Find where the given text appears and provide that cell's center as (X, Y) coordinate. 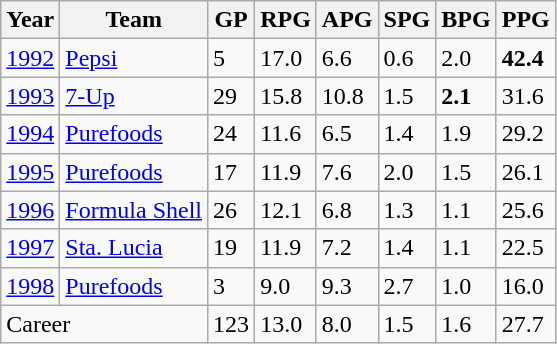
29.2 (526, 134)
11.6 (286, 134)
0.6 (407, 58)
1.9 (466, 134)
2.7 (407, 286)
6.6 (347, 58)
6.8 (347, 210)
7.2 (347, 248)
1993 (30, 96)
42.4 (526, 58)
1.6 (466, 324)
6.5 (347, 134)
Career (104, 324)
24 (232, 134)
10.8 (347, 96)
31.6 (526, 96)
BPG (466, 20)
1998 (30, 286)
22.5 (526, 248)
9.0 (286, 286)
GP (232, 20)
8.0 (347, 324)
7-Up (134, 96)
15.8 (286, 96)
Formula Shell (134, 210)
3 (232, 286)
12.1 (286, 210)
1.3 (407, 210)
13.0 (286, 324)
Team (134, 20)
16.0 (526, 286)
1996 (30, 210)
27.7 (526, 324)
7.6 (347, 172)
Pepsi (134, 58)
PPG (526, 20)
APG (347, 20)
2.1 (466, 96)
1995 (30, 172)
17 (232, 172)
1994 (30, 134)
1992 (30, 58)
25.6 (526, 210)
5 (232, 58)
Sta. Lucia (134, 248)
19 (232, 248)
Year (30, 20)
RPG (286, 20)
26 (232, 210)
29 (232, 96)
17.0 (286, 58)
1.0 (466, 286)
1997 (30, 248)
123 (232, 324)
26.1 (526, 172)
9.3 (347, 286)
SPG (407, 20)
